From the cell containing the given text, extract its center point as (x, y) coordinate. 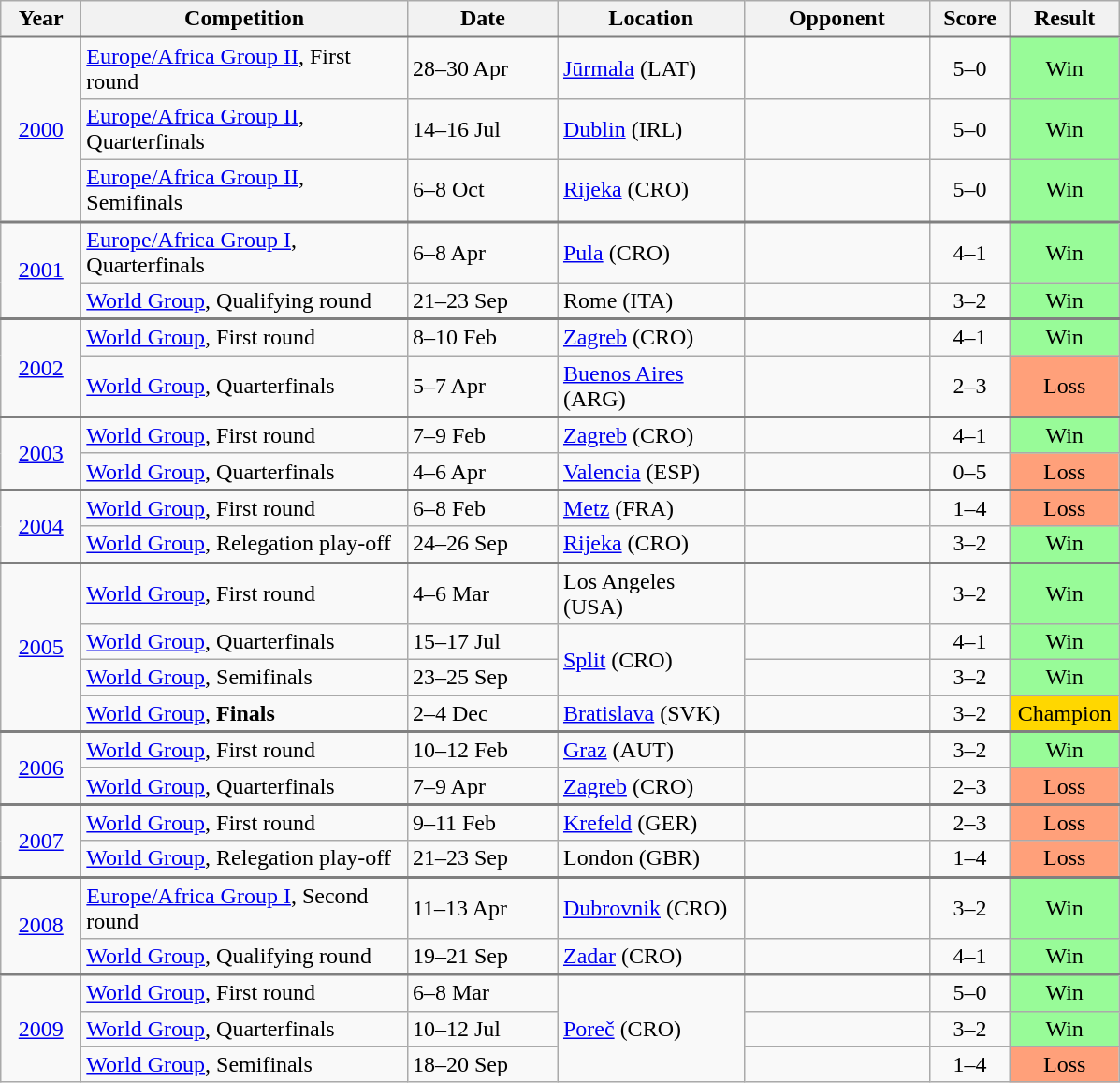
2000 (41, 129)
Score (970, 19)
4–6 Mar (483, 593)
Europe/Africa Group II, Semifinals (245, 190)
Buenos Aires (ARG) (651, 387)
6–8 Apr (483, 252)
Year (41, 19)
Competition (245, 19)
Opponent (836, 19)
Europe/Africa Group II, First round (245, 68)
2003 (41, 454)
4–6 Apr (483, 472)
Metz (FRA) (651, 507)
Rome (ITA) (651, 301)
14–16 Jul (483, 129)
6–8 Feb (483, 507)
6–8 Mar (483, 992)
7–9 Apr (483, 786)
Europe/Africa Group I, Second round (245, 908)
2001 (41, 270)
Europe/Africa Group II, Quarterfinals (245, 129)
Result (1065, 19)
Champion (1065, 713)
Pula (CRO) (651, 252)
London (GBR) (651, 859)
2006 (41, 768)
Graz (AUT) (651, 751)
Date (483, 19)
9–11 Feb (483, 822)
Europe/Africa Group I, Quarterfinals (245, 252)
Valencia (ESP) (651, 472)
15–17 Jul (483, 642)
8–10 Feb (483, 337)
19–21 Sep (483, 957)
0–5 (970, 472)
Location (651, 19)
Los Angeles (USA) (651, 593)
Jūrmala (LAT) (651, 68)
24–26 Sep (483, 545)
10–12 Feb (483, 751)
Zadar (CRO) (651, 957)
10–12 Jul (483, 1029)
Dubrovnik (CRO) (651, 908)
7–9 Feb (483, 436)
23–25 Sep (483, 678)
2009 (41, 1028)
5–7 Apr (483, 387)
2004 (41, 526)
2–4 Dec (483, 713)
11–13 Apr (483, 908)
Poreč (CRO) (651, 1028)
Krefeld (GER) (651, 822)
2002 (41, 369)
Split (CRO) (651, 660)
18–20 Sep (483, 1064)
28–30 Apr (483, 68)
6–8 Oct (483, 190)
2007 (41, 841)
Dublin (IRL) (651, 129)
2005 (41, 648)
World Group, Finals (245, 713)
2008 (41, 927)
Bratislava (SVK) (651, 713)
